Output the (x, y) coordinate of the center of the cell containing the given text.  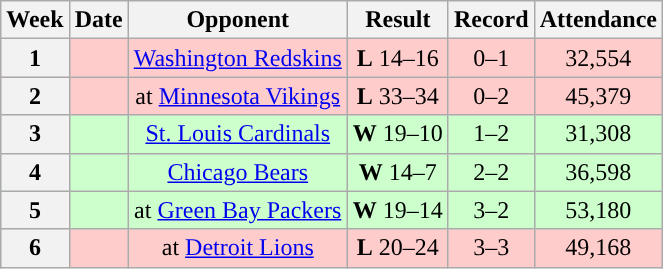
1–2 (491, 134)
1 (35, 58)
L 20–24 (398, 248)
45,379 (598, 96)
2–2 (491, 172)
36,598 (598, 172)
0–1 (491, 58)
3–3 (491, 248)
Attendance (598, 20)
6 (35, 248)
Opponent (238, 20)
Week (35, 20)
31,308 (598, 134)
Washington Redskins (238, 58)
at Detroit Lions (238, 248)
49,168 (598, 248)
Record (491, 20)
at Green Bay Packers (238, 210)
3–2 (491, 210)
at Minnesota Vikings (238, 96)
L 33–34 (398, 96)
Result (398, 20)
L 14–16 (398, 58)
St. Louis Cardinals (238, 134)
W 19–10 (398, 134)
W 19–14 (398, 210)
W 14–7 (398, 172)
3 (35, 134)
2 (35, 96)
0–2 (491, 96)
32,554 (598, 58)
4 (35, 172)
Chicago Bears (238, 172)
Date (98, 20)
5 (35, 210)
53,180 (598, 210)
